Capture the cell that displays the provided text and extract its [x, y] central coordinate. 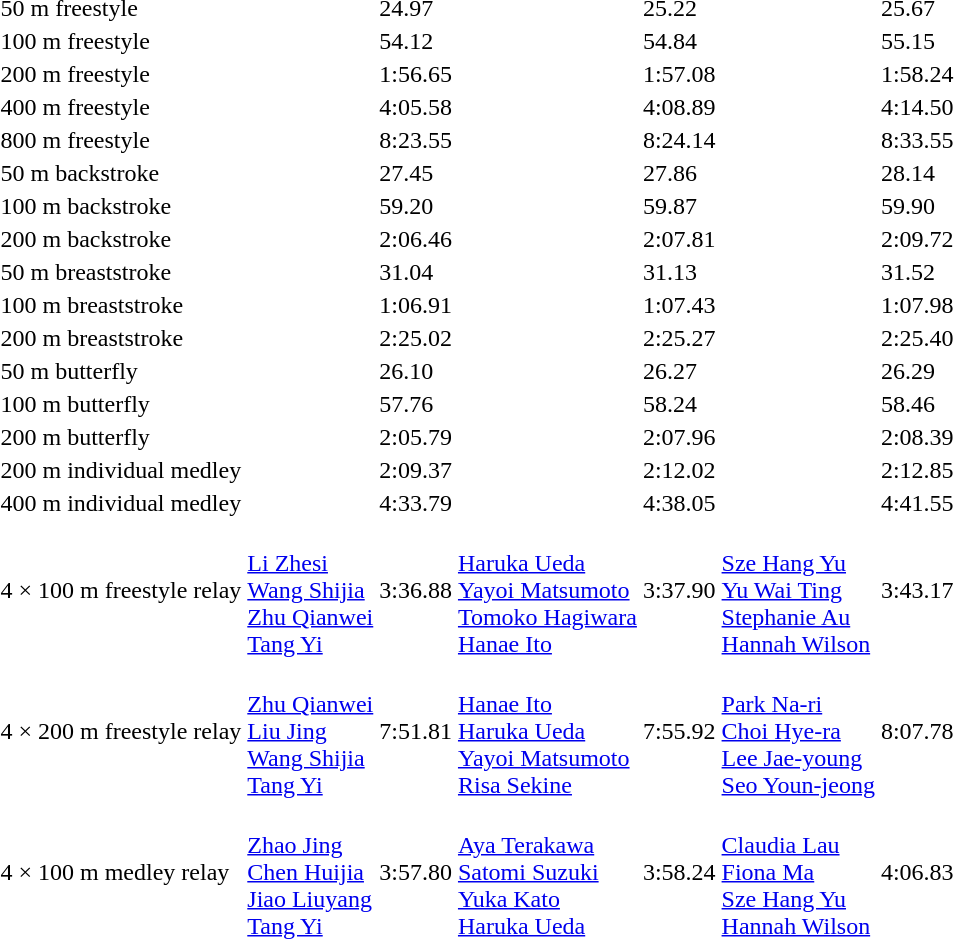
2:07.96 [679, 437]
27.45 [416, 173]
8:24.14 [679, 140]
31.13 [679, 272]
2:07.81 [679, 239]
Li ZhesiWang ShijiaZhu QianweiTang Yi [310, 590]
Haruka UedaYayoi MatsumotoTomoko HagiwaraHanae Ito [547, 590]
54.84 [679, 41]
57.76 [416, 404]
4:33.79 [416, 503]
4:08.89 [679, 107]
8:23.55 [416, 140]
1:07.43 [679, 305]
7:55.92 [679, 731]
31.04 [416, 272]
Park Na-riChoi Hye-raLee Jae-youngSeo Youn-jeong [798, 731]
1:06.91 [416, 305]
59.87 [679, 206]
26.10 [416, 371]
2:25.27 [679, 338]
1:57.08 [679, 74]
27.86 [679, 173]
2:09.37 [416, 470]
2:05.79 [416, 437]
7:51.81 [416, 731]
1:56.65 [416, 74]
26.27 [679, 371]
4:38.05 [679, 503]
58.24 [679, 404]
54.12 [416, 41]
3:37.90 [679, 590]
4:05.58 [416, 107]
2:25.02 [416, 338]
59.20 [416, 206]
2:12.02 [679, 470]
2:06.46 [416, 239]
Sze Hang YuYu Wai TingStephanie AuHannah Wilson [798, 590]
3:36.88 [416, 590]
Zhu QianweiLiu JingWang ShijiaTang Yi [310, 731]
Hanae ItoHaruka UedaYayoi MatsumotoRisa Sekine [547, 731]
